Provide the [x, y] coordinate of the cell's center where the given text is located.  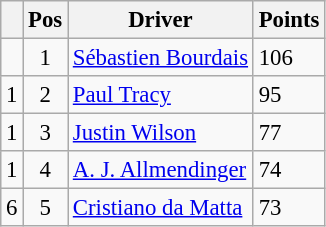
Sébastien Bourdais [161, 58]
73 [288, 208]
Pos [46, 20]
Points [288, 20]
Paul Tracy [161, 95]
3 [46, 133]
4 [46, 170]
A. J. Allmendinger [161, 170]
74 [288, 170]
5 [46, 208]
95 [288, 95]
Justin Wilson [161, 133]
106 [288, 58]
Driver [161, 20]
77 [288, 133]
Cristiano da Matta [161, 208]
6 [12, 208]
2 [46, 95]
